Return the [X, Y] coordinate for the center point of the cell that contains the specified text.  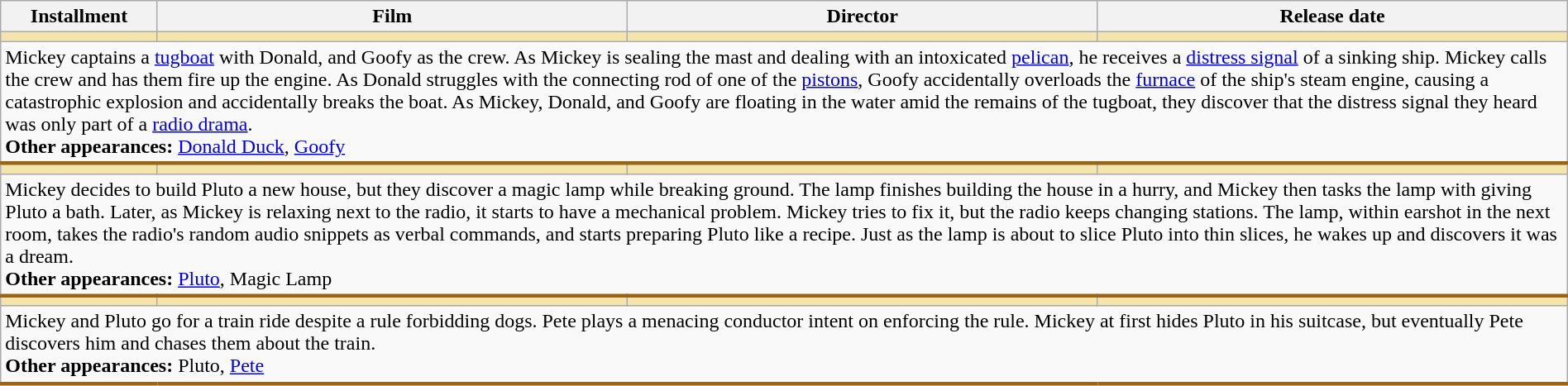
Film [392, 17]
Director [863, 17]
Installment [79, 17]
Release date [1332, 17]
